Scan for the cell matching the given text and deliver its (X, Y) coordinate at center. 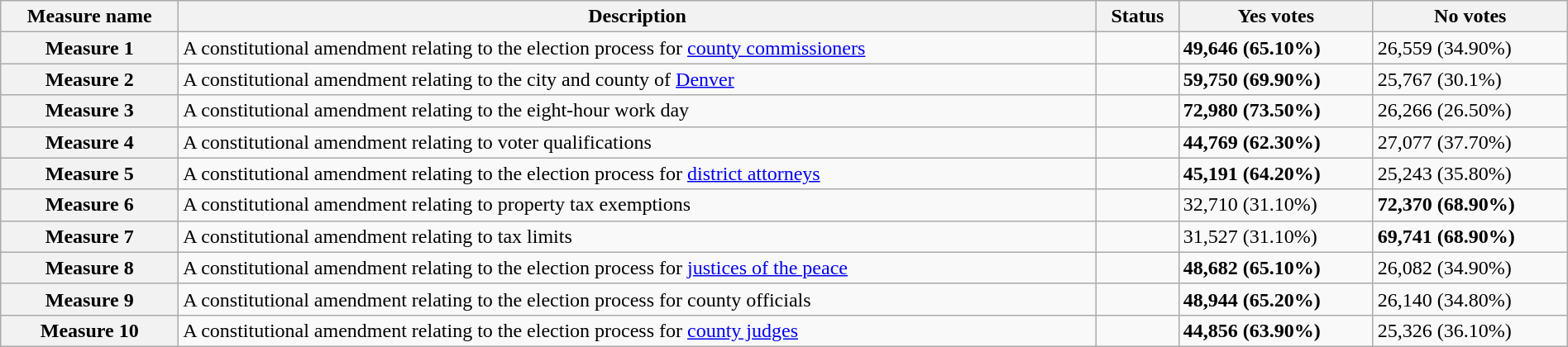
A constitutional amendment relating to the election process for county officials (638, 299)
Description (638, 17)
26,140 (34.80%) (1470, 299)
A constitutional amendment relating to the election process for county judges (638, 330)
Measure 3 (89, 111)
72,980 (73.50%) (1275, 111)
26,082 (34.90%) (1470, 268)
Measure 5 (89, 173)
Status (1138, 17)
31,527 (31.10%) (1275, 236)
25,767 (30.1%) (1470, 79)
A constitutional amendment relating to property tax exemptions (638, 205)
Measure 1 (89, 48)
49,646 (65.10%) (1275, 48)
A constitutional amendment relating to voter qualifications (638, 142)
A constitutional amendment relating to the election process for district attorneys (638, 173)
45,191 (64.20%) (1275, 173)
69,741 (68.90%) (1470, 236)
Measure 6 (89, 205)
48,682 (65.10%) (1275, 268)
Yes votes (1275, 17)
A constitutional amendment relating to the election process for justices of the peace (638, 268)
44,769 (62.30%) (1275, 142)
48,944 (65.20%) (1275, 299)
A constitutional amendment relating to the eight-hour work day (638, 111)
32,710 (31.10%) (1275, 205)
A constitutional amendment relating to the election process for county commissioners (638, 48)
Measure 9 (89, 299)
59,750 (69.90%) (1275, 79)
Measure 7 (89, 236)
44,856 (63.90%) (1275, 330)
25,243 (35.80%) (1470, 173)
A constitutional amendment relating to tax limits (638, 236)
Measure name (89, 17)
Measure 8 (89, 268)
26,559 (34.90%) (1470, 48)
72,370 (68.90%) (1470, 205)
No votes (1470, 17)
26,266 (26.50%) (1470, 111)
Measure 4 (89, 142)
27,077 (37.70%) (1470, 142)
Measure 2 (89, 79)
Measure 10 (89, 330)
A constitutional amendment relating to the city and county of Denver (638, 79)
25,326 (36.10%) (1470, 330)
